Return the (x, y) coordinate for the center point of the cell that contains the specified text.  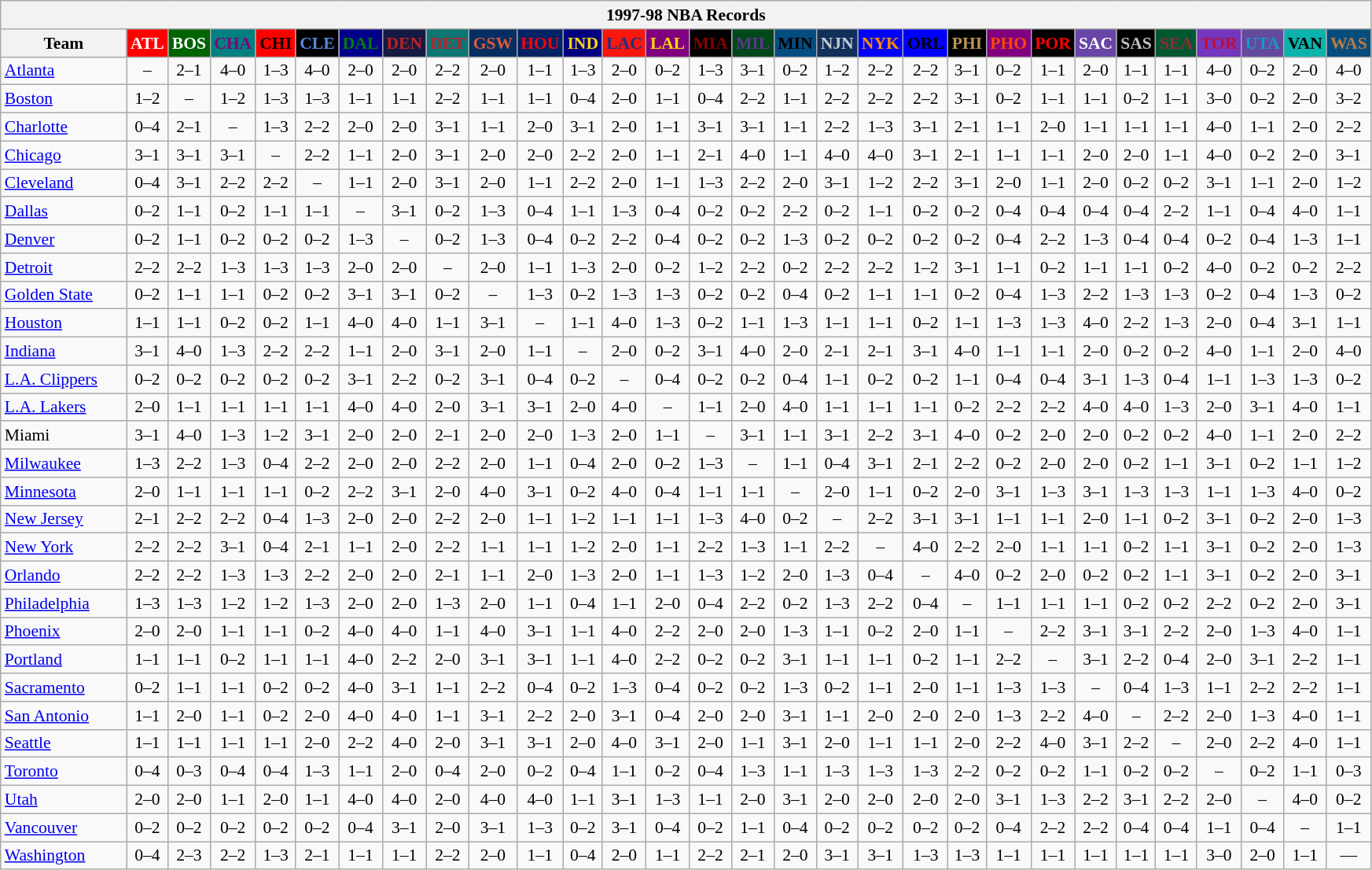
SAC (1096, 43)
Washington (64, 856)
VAN (1305, 43)
Orlando (64, 576)
GSW (494, 43)
2–3 (189, 856)
NYK (881, 43)
L.A. Lakers (64, 407)
LAC (624, 43)
BOS (189, 43)
Phoenix (64, 632)
DEN (404, 43)
TOR (1219, 43)
Houston (64, 323)
Dallas (64, 212)
Detroit (64, 267)
ATL (148, 43)
Minnesota (64, 492)
POR (1053, 43)
Sacramento (64, 688)
Toronto (64, 772)
NJN (837, 43)
3–2 (1349, 99)
MIN (795, 43)
LAL (668, 43)
Miami (64, 436)
Indiana (64, 352)
Vancouver (64, 828)
DAL (361, 43)
HOU (539, 43)
New Jersey (64, 519)
IND (583, 43)
CHA (233, 43)
PHO (1008, 43)
WAS (1349, 43)
Charlotte (64, 127)
Chicago (64, 155)
L.A. Clippers (64, 379)
Seattle (64, 743)
Boston (64, 99)
Atlanta (64, 71)
Utah (64, 800)
Milwaukee (64, 463)
SEA (1176, 43)
San Antonio (64, 716)
SAS (1136, 43)
New York (64, 547)
1997-98 NBA Records (686, 15)
— (1349, 856)
DET (448, 43)
CHI (275, 43)
MIL (753, 43)
UTA (1263, 43)
MIA (710, 43)
Portland (64, 660)
PHI (967, 43)
CLE (318, 43)
ORL (926, 43)
Cleveland (64, 183)
Denver (64, 239)
Golden State (64, 295)
Philadelphia (64, 603)
Team (64, 43)
